From the cell containing the given text, extract its center point as [X, Y] coordinate. 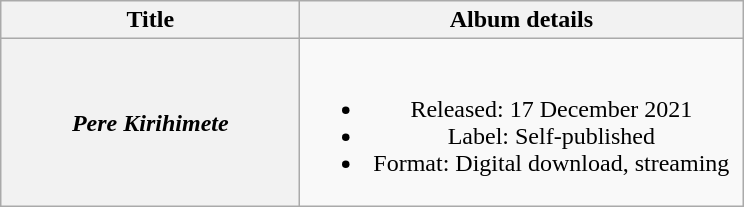
Album details [522, 20]
Pere Kirihimete [150, 122]
Title [150, 20]
Released: 17 December 2021Label: Self-publishedFormat: Digital download, streaming [522, 122]
